Locate the cell with the specified text and output its (X, Y) center coordinate. 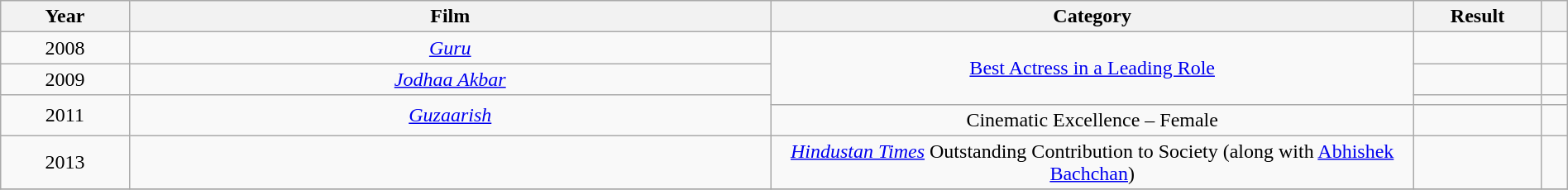
2011 (65, 116)
2008 (65, 48)
Film (450, 17)
Year (65, 17)
2009 (65, 79)
Guru (450, 48)
Best Actress in a Leading Role (1092, 68)
Cinematic Excellence – Female (1092, 120)
Result (1477, 17)
Category (1092, 17)
Hindustan Times Outstanding Contribution to Society (along with Abhishek Bachchan) (1092, 162)
2013 (65, 162)
Guzaarish (450, 116)
Jodhaa Akbar (450, 79)
